Capture the cell that displays the provided text and extract its (x, y) central coordinate. 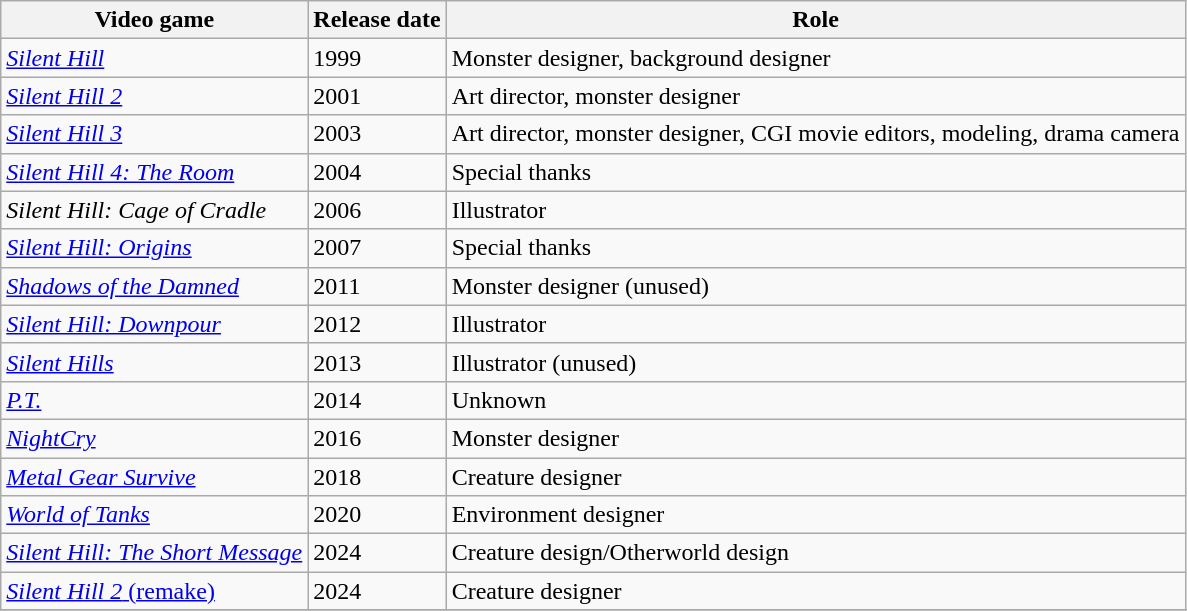
Monster designer (816, 438)
Creature design/Otherworld design (816, 553)
1999 (377, 58)
Silent Hills (154, 362)
2012 (377, 324)
World of Tanks (154, 515)
2013 (377, 362)
Silent Hill 4: The Room (154, 172)
Silent Hill: Origins (154, 248)
Art director, monster designer (816, 96)
Release date (377, 20)
Video game (154, 20)
Environment designer (816, 515)
2020 (377, 515)
Silent Hill: The Short Message (154, 553)
2014 (377, 400)
Metal Gear Survive (154, 477)
Illustrator (unused) (816, 362)
Silent Hill 3 (154, 134)
Silent Hill: Cage of Cradle (154, 210)
2003 (377, 134)
Art director, monster designer, CGI movie editors, modeling, drama camera (816, 134)
P.T. (154, 400)
Monster designer (unused) (816, 286)
2006 (377, 210)
Silent Hill 2 (154, 96)
2001 (377, 96)
Silent Hill 2 (remake) (154, 591)
NightCry (154, 438)
Unknown (816, 400)
2004 (377, 172)
Role (816, 20)
Silent Hill (154, 58)
Monster designer, background designer (816, 58)
Silent Hill: Downpour (154, 324)
2011 (377, 286)
2007 (377, 248)
Shadows of the Damned (154, 286)
2018 (377, 477)
2016 (377, 438)
